Capture the cell that displays the provided text and extract its [x, y] central coordinate. 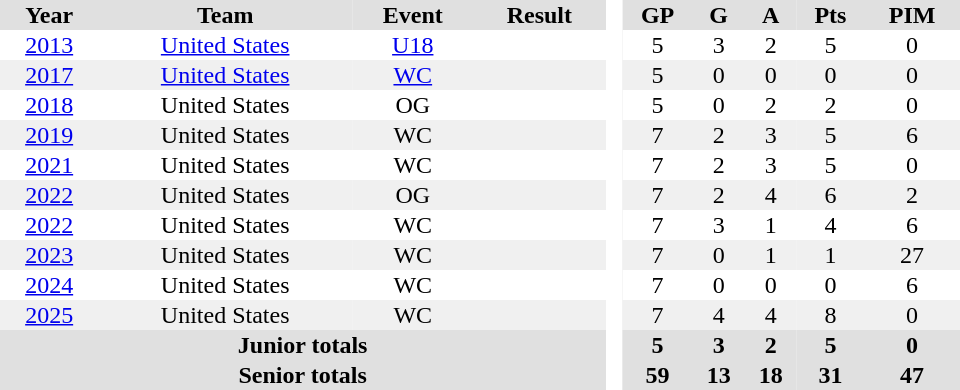
Pts [830, 15]
2013 [49, 45]
A [771, 15]
2024 [49, 285]
59 [658, 375]
2017 [49, 75]
2021 [49, 165]
2018 [49, 105]
Team [225, 15]
27 [912, 255]
13 [719, 375]
Result [540, 15]
2025 [49, 315]
8 [830, 315]
G [719, 15]
Junior totals [302, 345]
2023 [49, 255]
2019 [49, 135]
18 [771, 375]
Event [412, 15]
Year [49, 15]
31 [830, 375]
47 [912, 375]
PIM [912, 15]
GP [658, 15]
Senior totals [302, 375]
U18 [412, 45]
